Locate the cell with the specified text and output its (X, Y) center coordinate. 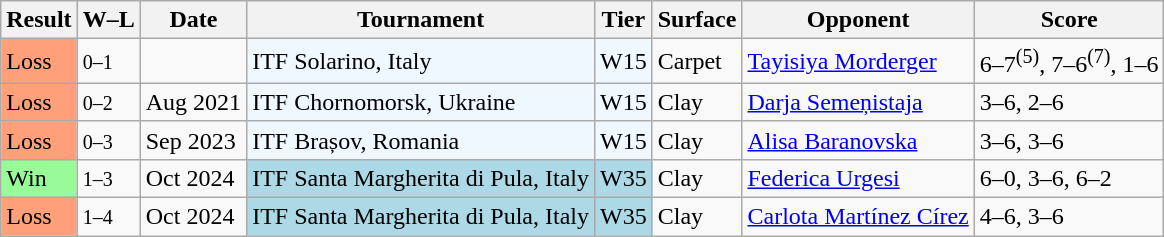
3–6, 3–6 (1069, 140)
Aug 2021 (193, 102)
3–6, 2–6 (1069, 102)
ITF Chornomorsk, Ukraine (421, 102)
Win (39, 178)
W–L (108, 20)
Surface (697, 20)
1–3 (108, 178)
0–1 (108, 62)
Carpet (697, 62)
0–3 (108, 140)
ITF Solarino, Italy (421, 62)
6–7(5), 7–6(7), 1–6 (1069, 62)
1–4 (108, 217)
Result (39, 20)
Tier (624, 20)
6–0, 3–6, 6–2 (1069, 178)
Sep 2023 (193, 140)
Darja Semeņistaja (858, 102)
Score (1069, 20)
ITF Brașov, Romania (421, 140)
Tournament (421, 20)
Alisa Baranovska (858, 140)
4–6, 3–6 (1069, 217)
Tayisiya Morderger (858, 62)
0–2 (108, 102)
Date (193, 20)
Carlota Martínez Círez (858, 217)
Opponent (858, 20)
Federica Urgesi (858, 178)
